Find where the given text appears and provide that cell's center as [X, Y] coordinate. 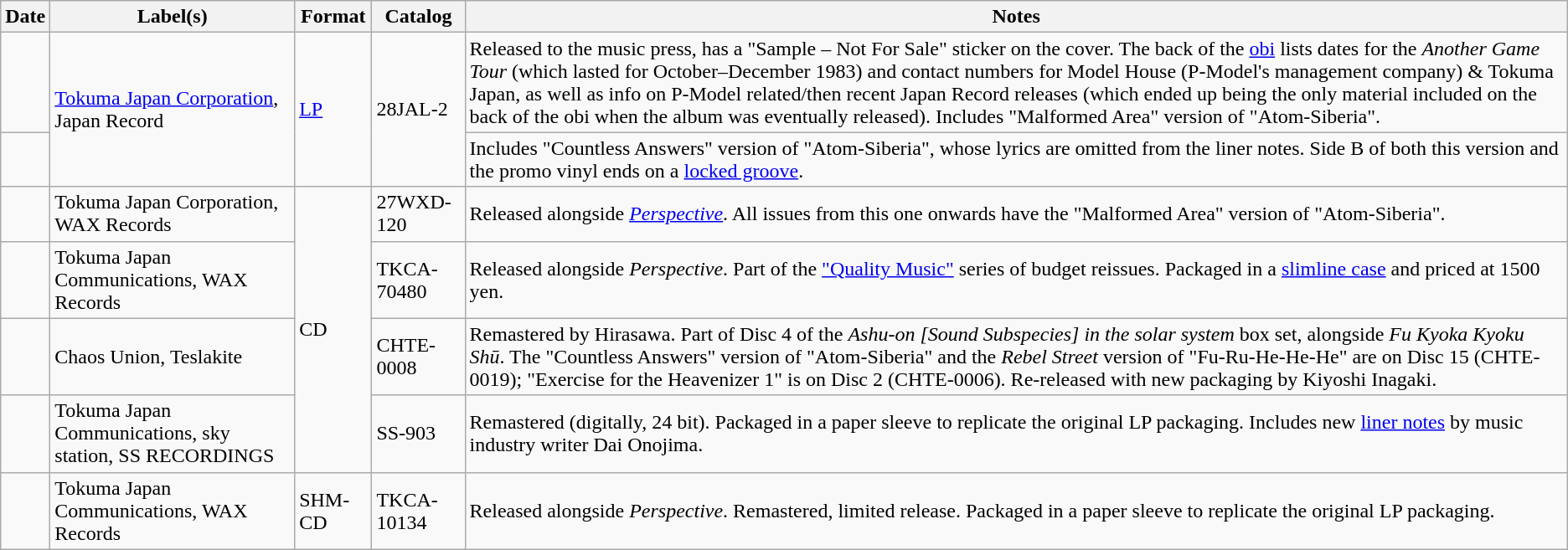
Released alongside Perspective. All issues from this one onwards have the "Malformed Area" version of "Atom-Siberia". [1016, 214]
Notes [1016, 17]
TKCA-10134 [419, 511]
27WXD-120 [419, 214]
28JAL-2 [419, 110]
LP [333, 110]
Tokuma Japan Communications, sky station, SS RECORDINGS [173, 434]
Released alongside Perspective. Remastered, limited release. Packaged in a paper sleeve to replicate the original LP packaging. [1016, 511]
Released alongside Perspective. Part of the "Quality Music" series of budget reissues. Packaged in a slimline case and priced at 1500 yen. [1016, 280]
Date [25, 17]
Chaos Union, Teslakite [173, 357]
Tokuma Japan Corporation, WAX Records [173, 214]
CD [333, 330]
Format [333, 17]
Label(s) [173, 17]
CHTE-0008 [419, 357]
Tokuma Japan Corporation, Japan Record [173, 110]
Catalog [419, 17]
SHM-CD [333, 511]
TKCA-70480 [419, 280]
SS-903 [419, 434]
